Pinpoint the cell where the given text exists, returning its [x, y] midpoint coordinate. 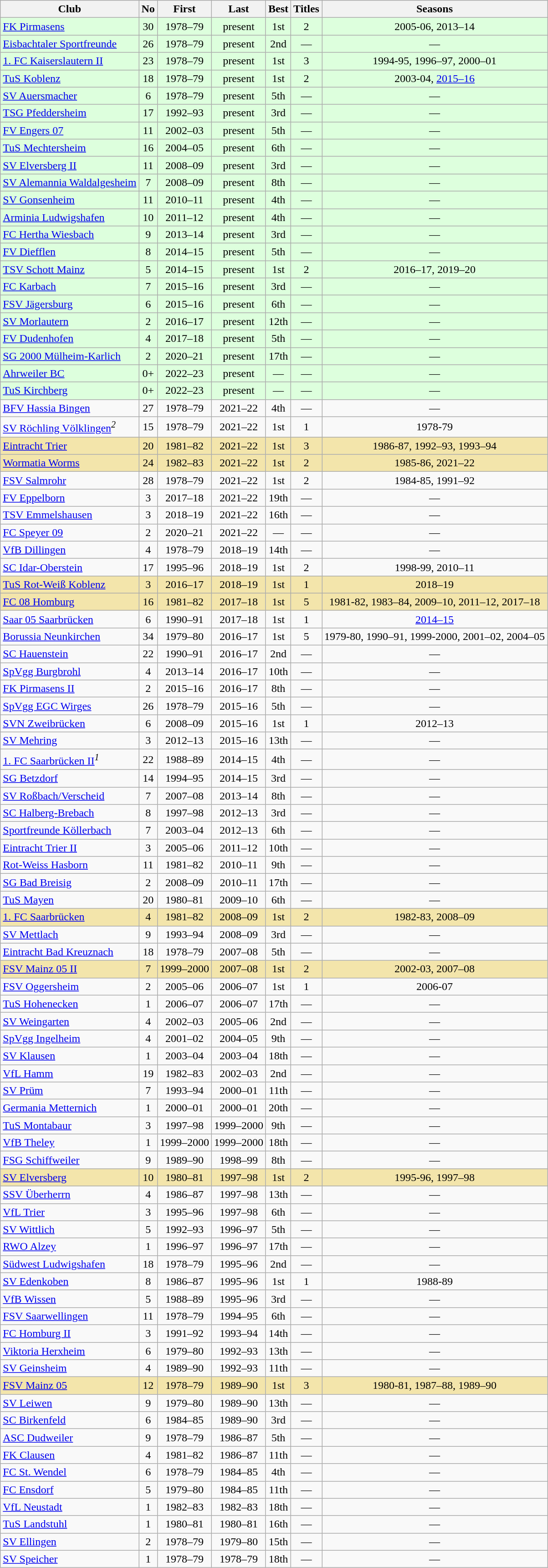
1980-81, 1987–88, 1989–90 [435, 1386]
SV Mehring [70, 741]
FSV Jägersburg [70, 304]
SC Idar-Oberstein [70, 567]
1998-99, 2010–11 [435, 567]
TuS Mechtersheim [70, 148]
FC St. Wendel [70, 1472]
Eintracht Bad Kreuznach [70, 952]
SV Speicher [70, 1559]
1994-95, 1996–97, 2000–01 [435, 61]
Arminia Ludwigshafen [70, 217]
SV Leiwen [70, 1403]
SC Birkenfeld [70, 1420]
SC Halberg-Brebach [70, 813]
12th [278, 321]
Eisbachtaler Sportfreunde [70, 44]
1978-79 [435, 427]
SV Mettlach [70, 934]
SpVgg EGC Wirges [70, 706]
FC Homburg II [70, 1333]
Wormatia Worms [70, 463]
15 [148, 427]
1. FC Saarbrücken II1 [70, 759]
FK Pirmasens II [70, 689]
2005-06, 2013–14 [435, 26]
RWO Alzey [70, 1247]
14 [148, 778]
SV Edenkoben [70, 1281]
Rot-Weiss Hasborn [70, 865]
34 [148, 636]
23 [148, 61]
1. FC Saarbrücken [70, 917]
FC 08 Homburg [70, 602]
30 [148, 26]
2001–02 [184, 1038]
VfL Hamm [70, 1073]
TuS Montabaur [70, 1125]
1988-89 [435, 1281]
SV Alemannia Waldalgesheim [70, 182]
VfB Wissen [70, 1299]
FSV Mainz 05 [70, 1386]
TuS Rot-Weiß Koblenz [70, 584]
SV Weingarten [70, 1021]
SV Morlautern [70, 321]
19th [278, 498]
SV Roßbach/Verscheid [70, 796]
1998–99 [239, 1160]
1982-83, 2008–09 [435, 917]
Club [70, 9]
Viktoria Herxheim [70, 1351]
SV Wittlich [70, 1229]
2006-07 [435, 986]
19 [148, 1073]
2016–17, 2019–20 [435, 269]
FV Engers 07 [70, 130]
TuS Kirchberg [70, 391]
20th [278, 1108]
TuS Hohenecken [70, 1004]
SV Elversberg II [70, 165]
1981-82, 1983–84, 2009–10, 2011–12, 2017–18 [435, 602]
VfB Theley [70, 1143]
Saar 05 Saarbrücken [70, 619]
TSV Emmelshausen [70, 515]
TuS Koblenz [70, 78]
FSV Mainz 05 II [70, 969]
TuS Mayen [70, 900]
Best [278, 9]
SV Geinsheim [70, 1368]
FV Diefflen [70, 252]
FK Clausen [70, 1455]
SpVgg Ingelheim [70, 1038]
SV Röchling Völklingen2 [70, 427]
15th [278, 1542]
1986-87, 1992–93, 1993–94 [435, 446]
VfB Dillingen [70, 550]
SpVgg Burgbrohl [70, 671]
SV Ellingen [70, 1542]
FC Speyer 09 [70, 532]
SV Prüm [70, 1091]
FSV Oggersheim [70, 986]
No [148, 9]
ASC Dudweiler [70, 1438]
2002-03, 2007–08 [435, 969]
FV Eppelborn [70, 498]
VfL Trier [70, 1212]
SSV Überherrn [70, 1195]
VfL Neustadt [70, 1507]
1984-85, 1991–92 [435, 480]
Ahrweiler BC [70, 373]
Last [239, 9]
Eintracht Trier [70, 446]
FSV Saarwellingen [70, 1316]
2003-04, 2015–16 [435, 78]
FSV Salmrohr [70, 480]
FC Karbach [70, 287]
Seasons [435, 9]
Borussia Neunkirchen [70, 636]
SV Auersmacher [70, 96]
Südwest Ludwigshafen [70, 1264]
SG 2000 Mülheim-Karlich [70, 356]
FC Ensdorf [70, 1490]
Sportfreunde Köllerbach [70, 830]
SG Betzdorf [70, 778]
28 [148, 480]
Germania Metternich [70, 1108]
SV Elversberg [70, 1177]
SV Klausen [70, 1056]
12 [148, 1386]
First [184, 9]
2009–10 [239, 900]
1985-86, 2021–22 [435, 463]
TSV Schott Mainz [70, 269]
Eintracht Trier II [70, 848]
24 [148, 463]
Titles [307, 9]
TSG Pfeddersheim [70, 113]
FV Dudenhofen [70, 339]
1991–92 [184, 1333]
1. FC Kaiserslautern II [70, 61]
1979-80, 1990–91, 1999-2000, 2001–02, 2004–05 [435, 636]
SG Bad Breisig [70, 882]
27 [148, 408]
1995-96, 1997–98 [435, 1177]
FK Pirmasens [70, 26]
SC Hauenstein [70, 654]
FC Hertha Wiesbach [70, 235]
BFV Hassia Bingen [70, 408]
SV Gonsenheim [70, 200]
TuS Landstuhl [70, 1524]
SVN Zweibrücken [70, 723]
FSG Schiffweiler [70, 1160]
